For the text-containing cell, return its midpoint in [X, Y] coordinate format. 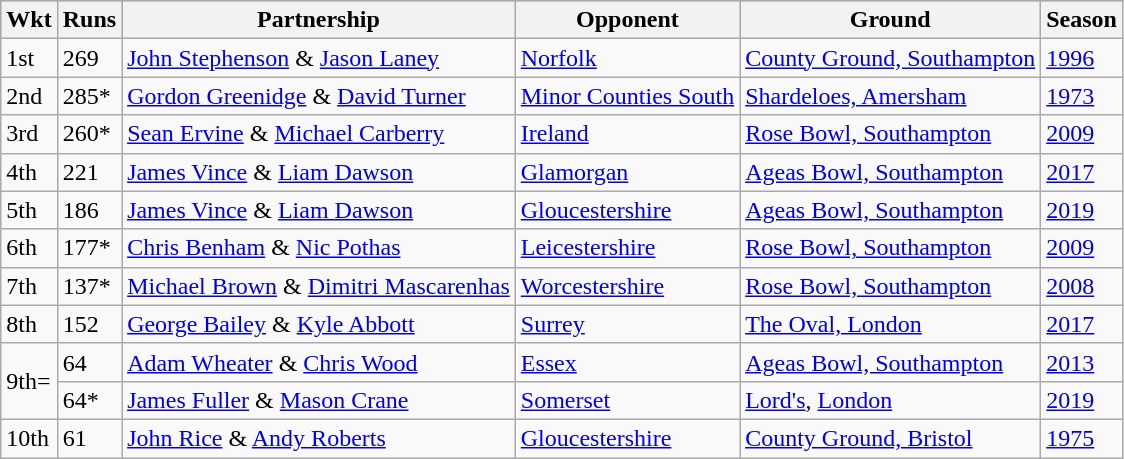
Shardeloes, Amersham [890, 96]
186 [89, 210]
Chris Benham & Nic Pothas [319, 248]
1975 [1082, 438]
John Rice & Andy Roberts [319, 438]
Norfolk [627, 58]
269 [89, 58]
285* [89, 96]
Ground [890, 20]
James Fuller & Mason Crane [319, 400]
George Bailey & Kyle Abbott [319, 324]
Michael Brown & Dimitri Mascarenhas [319, 286]
Essex [627, 362]
8th [29, 324]
10th [29, 438]
64 [89, 362]
Surrey [627, 324]
7th [29, 286]
Partnership [319, 20]
Lord's, London [890, 400]
1st [29, 58]
Ireland [627, 134]
Runs [89, 20]
1996 [1082, 58]
Minor Counties South [627, 96]
3rd [29, 134]
Leicestershire [627, 248]
Sean Ervine & Michael Carberry [319, 134]
4th [29, 172]
2nd [29, 96]
177* [89, 248]
5th [29, 210]
County Ground, Southampton [890, 58]
9th= [29, 381]
260* [89, 134]
137* [89, 286]
Wkt [29, 20]
6th [29, 248]
2008 [1082, 286]
Adam Wheater & Chris Wood [319, 362]
County Ground, Bristol [890, 438]
Season [1082, 20]
John Stephenson & Jason Laney [319, 58]
Worcestershire [627, 286]
2013 [1082, 362]
61 [89, 438]
Somerset [627, 400]
Gordon Greenidge & David Turner [319, 96]
The Oval, London [890, 324]
64* [89, 400]
Glamorgan [627, 172]
1973 [1082, 96]
152 [89, 324]
221 [89, 172]
Opponent [627, 20]
